Pinpoint the cell where the given text exists, returning its (x, y) midpoint coordinate. 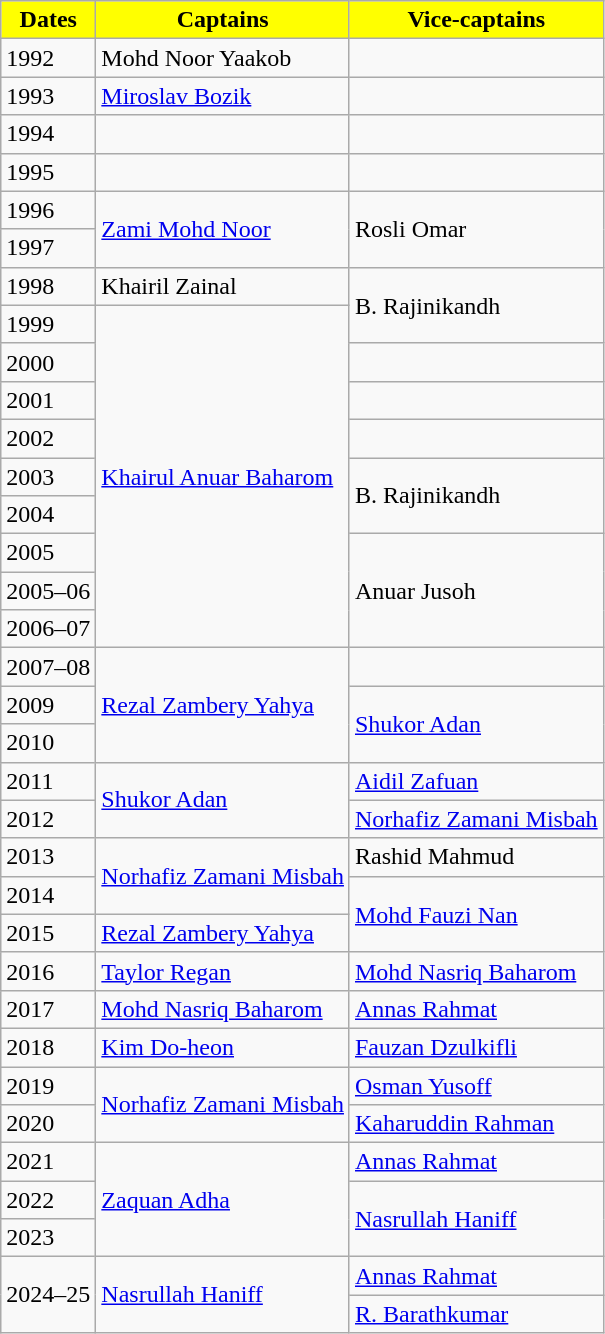
2007–08 (48, 667)
1996 (48, 210)
R. Barathkumar (476, 1314)
2005–06 (48, 591)
2019 (48, 1085)
2000 (48, 362)
1992 (48, 58)
Mohd Fauzi Nan (476, 914)
2002 (48, 438)
Rashid Mahmud (476, 857)
Kim Do-heon (223, 1047)
2009 (48, 705)
2021 (48, 1162)
Khairil Zainal (223, 286)
1995 (48, 172)
1994 (48, 134)
2015 (48, 933)
2023 (48, 1238)
Vice-captains (476, 20)
Captains (223, 20)
2012 (48, 819)
2004 (48, 515)
2024–25 (48, 1295)
2005 (48, 553)
2003 (48, 477)
Miroslav Bozik (223, 96)
2001 (48, 400)
2006–07 (48, 629)
2018 (48, 1047)
Zaquan Adha (223, 1200)
1998 (48, 286)
1999 (48, 324)
2017 (48, 1009)
1993 (48, 96)
2020 (48, 1124)
Anuar Jusoh (476, 591)
Rosli Omar (476, 229)
2014 (48, 895)
2016 (48, 971)
Khairul Anuar Baharom (223, 476)
1997 (48, 248)
Mohd Noor Yaakob (223, 58)
2010 (48, 743)
Zami Mohd Noor (223, 229)
2013 (48, 857)
Kaharuddin Rahman (476, 1124)
Taylor Regan (223, 971)
Osman Yusoff (476, 1085)
2022 (48, 1200)
2011 (48, 781)
Aidil Zafuan (476, 781)
Fauzan Dzulkifli (476, 1047)
Dates (48, 20)
